Return [X, Y] of the center of cell containing provided text 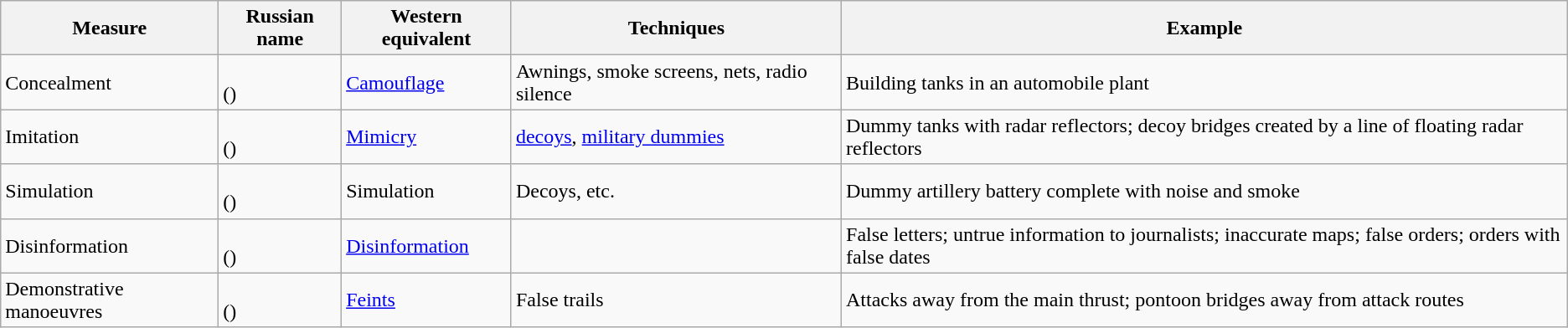
Western equivalent [427, 28]
Measure [110, 28]
False letters; untrue information to journalists; inaccurate maps; false orders; orders with false dates [1204, 246]
False trails [676, 300]
Example [1204, 28]
Dummy artillery battery complete with noise and smoke [1204, 191]
decoys, military dummies [676, 137]
Feints [427, 300]
Mimicry [427, 137]
Decoys, etc. [676, 191]
Demonstrative manoeuvres [110, 300]
Dummy tanks with radar reflectors; decoy bridges created by a line of floating radar reflectors [1204, 137]
Russian name [280, 28]
Techniques [676, 28]
Camouflage [427, 82]
Awnings, smoke screens, nets, radio silence [676, 82]
Imitation [110, 137]
Concealment [110, 82]
Attacks away from the main thrust; pontoon bridges away from attack routes [1204, 300]
Building tanks in an automobile plant [1204, 82]
